Extract the [x, y] coordinate from the center of the cell holding the provided text.  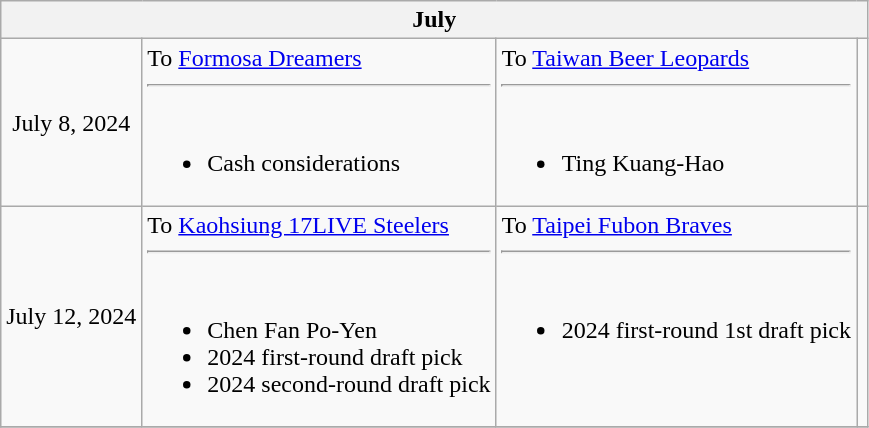
To Kaohsiung 17LIVE SteelersChen Fan Po-Yen2024 first-round draft pick2024 second-round draft pick [319, 316]
To Formosa DreamersCash considerations [319, 122]
July 12, 2024 [72, 316]
July [434, 20]
To Taiwan Beer LeopardsTing Kuang-Hao [676, 122]
July 8, 2024 [72, 122]
To Taipei Fubon Braves2024 first-round 1st draft pick [676, 316]
